Return the [X, Y] coordinate for the center point of the cell that contains the specified text.  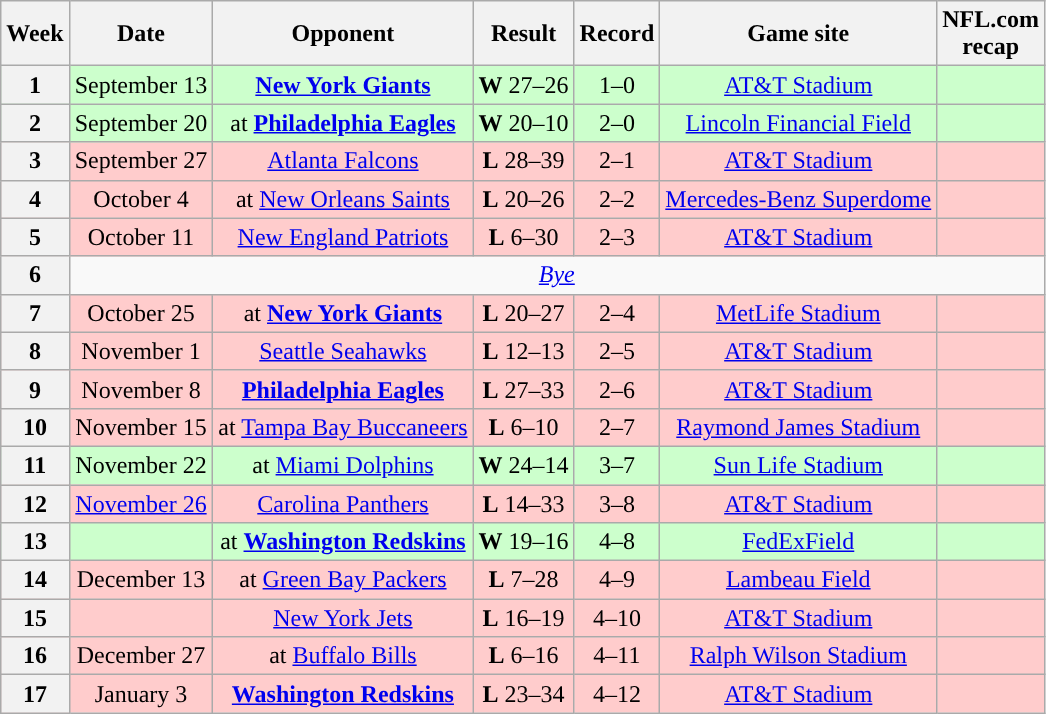
L 6–10 [524, 427]
2–1 [617, 161]
2–4 [617, 313]
2 [35, 123]
1–0 [617, 85]
L 16–19 [524, 618]
L 7–28 [524, 580]
5 [35, 237]
at Washington Redskins [343, 542]
4–8 [617, 542]
W 24–14 [524, 465]
L 6–30 [524, 237]
FedExField [798, 542]
Washington Redskins [343, 694]
W 27–26 [524, 85]
15 [35, 618]
L 14–33 [524, 503]
L 20–27 [524, 313]
November 22 [141, 465]
12 [35, 503]
10 [35, 427]
2–2 [617, 199]
2–0 [617, 123]
December 27 [141, 656]
October 25 [141, 313]
2–5 [617, 351]
Seattle Seahawks [343, 351]
at Buffalo Bills [343, 656]
New York Giants [343, 85]
November 8 [141, 389]
9 [35, 389]
L 27–33 [524, 389]
L 12–13 [524, 351]
Ralph Wilson Stadium [798, 656]
Mercedes-Benz Superdome [798, 199]
Game site [798, 34]
4–10 [617, 618]
Week [35, 34]
Lincoln Financial Field [798, 123]
October 11 [141, 237]
Result [524, 34]
New England Patriots [343, 237]
November 1 [141, 351]
L 23–34 [524, 694]
8 [35, 351]
Atlanta Falcons [343, 161]
January 3 [141, 694]
Carolina Panthers [343, 503]
6 [35, 275]
3–7 [617, 465]
4 [35, 199]
14 [35, 580]
2–7 [617, 427]
at Green Bay Packers [343, 580]
Lambeau Field [798, 580]
MetLife Stadium [798, 313]
16 [35, 656]
Sun Life Stadium [798, 465]
Philadelphia Eagles [343, 389]
September 13 [141, 85]
L 6–16 [524, 656]
2–3 [617, 237]
October 4 [141, 199]
3–8 [617, 503]
Record [617, 34]
4–9 [617, 580]
4–11 [617, 656]
New York Jets [343, 618]
at Philadelphia Eagles [343, 123]
7 [35, 313]
3 [35, 161]
1 [35, 85]
September 27 [141, 161]
December 13 [141, 580]
November 15 [141, 427]
Raymond James Stadium [798, 427]
L 20–26 [524, 199]
L 28–39 [524, 161]
4–12 [617, 694]
Date [141, 34]
W 20–10 [524, 123]
at Miami Dolphins [343, 465]
W 19–16 [524, 542]
at New York Giants [343, 313]
13 [35, 542]
Bye [556, 275]
September 20 [141, 123]
Opponent [343, 34]
at New Orleans Saints [343, 199]
17 [35, 694]
at Tampa Bay Buccaneers [343, 427]
2–6 [617, 389]
November 26 [141, 503]
11 [35, 465]
NFL.comrecap [991, 34]
